Output the [x, y] coordinate of the center of the cell containing the given text.  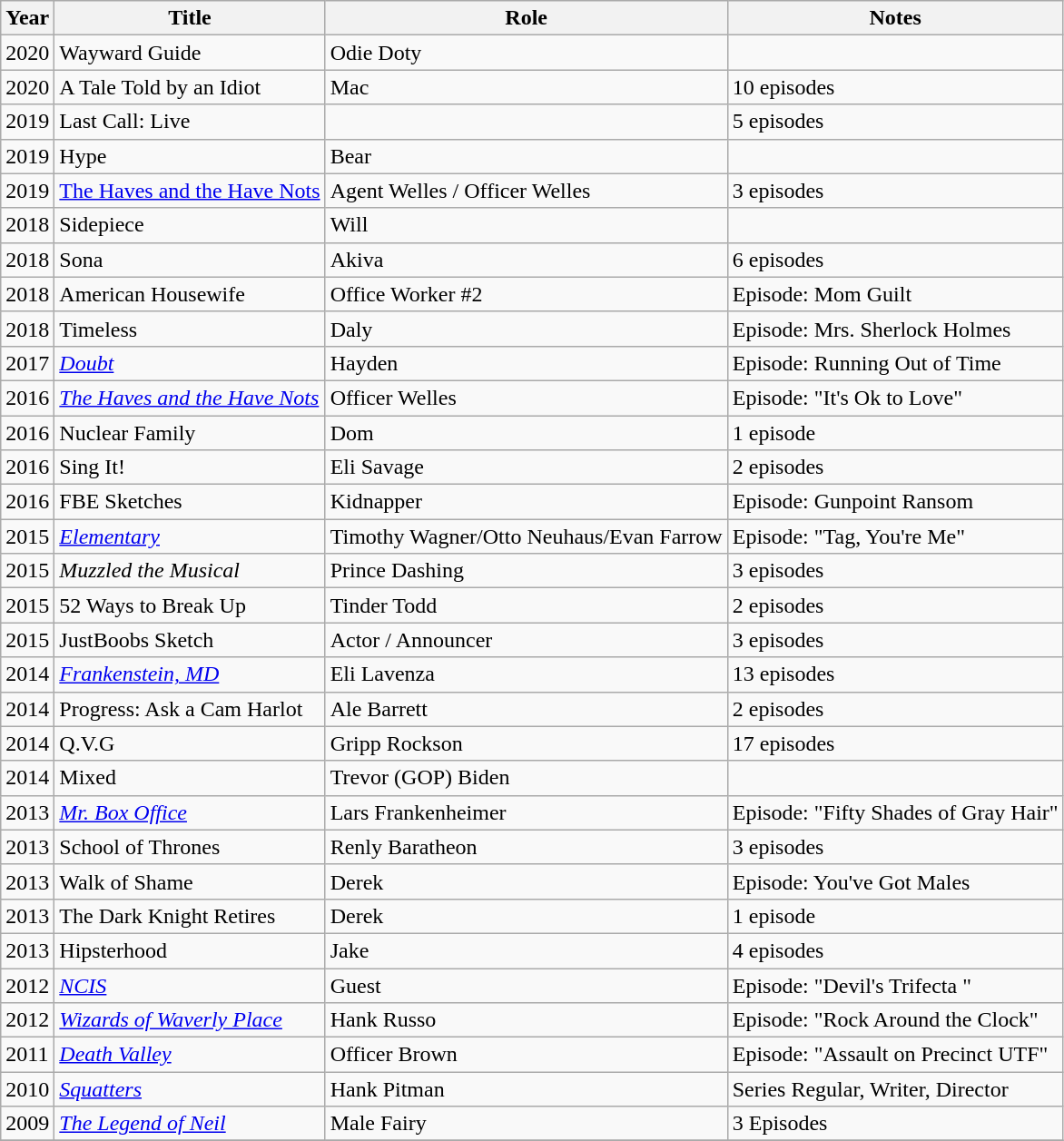
Wizards of Waverly Place [190, 1020]
Eli Savage [527, 467]
Will [527, 225]
Guest [527, 985]
Tinder Todd [527, 605]
Progress: Ask a Cam Harlot [190, 709]
Officer Welles [527, 398]
Hipsterhood [190, 950]
FBE Sketches [190, 502]
Hype [190, 156]
Mixed [190, 778]
Prince Dashing [527, 571]
Mac [527, 87]
Muzzled the Musical [190, 571]
Hank Russo [527, 1020]
Walk of Shame [190, 881]
Elementary [190, 536]
Episode: You've Got Males [895, 881]
Timothy Wagner/Otto Neuhaus/Evan Farrow [527, 536]
Episode: "Assault on Precinct UTF" [895, 1055]
Odie Doty [527, 53]
Episode: "Tag, You're Me" [895, 536]
Trevor (GOP) Biden [527, 778]
Male Fairy [527, 1124]
Office Worker #2 [527, 294]
3 Episodes [895, 1124]
School of Thrones [190, 847]
Episode: Running Out of Time [895, 363]
NCIS [190, 985]
Frankenstein, MD [190, 674]
The Dark Knight Retires [190, 916]
Episode: Gunpoint Ransom [895, 502]
Sing It! [190, 467]
2017 [27, 363]
Daly [527, 329]
5 episodes [895, 122]
Agent Welles / Officer Welles [527, 191]
Officer Brown [527, 1055]
Episode: Mrs. Sherlock Holmes [895, 329]
Role [527, 18]
Akiva [527, 260]
American Housewife [190, 294]
Eli Lavenza [527, 674]
10 episodes [895, 87]
Episode: "Rock Around the Clock" [895, 1020]
Nuclear Family [190, 433]
Timeless [190, 329]
Doubt [190, 363]
Death Valley [190, 1055]
4 episodes [895, 950]
17 episodes [895, 743]
Series Regular, Writer, Director [895, 1089]
2009 [27, 1124]
Ale Barrett [527, 709]
Episode: "Devil's Trifecta " [895, 985]
Notes [895, 18]
Hayden [527, 363]
Episode: "It's Ok to Love" [895, 398]
JustBoobs Sketch [190, 640]
Wayward Guide [190, 53]
Lars Frankenheimer [527, 812]
Jake [527, 950]
Renly Baratheon [527, 847]
Title [190, 18]
Gripp Rockson [527, 743]
2010 [27, 1089]
Actor / Announcer [527, 640]
Mr. Box Office [190, 812]
Squatters [190, 1089]
Sona [190, 260]
Last Call: Live [190, 122]
A Tale Told by an Idiot [190, 87]
Year [27, 18]
Episode: Mom Guilt [895, 294]
Q.V.G [190, 743]
Dom [527, 433]
52 Ways to Break Up [190, 605]
Bear [527, 156]
6 episodes [895, 260]
Sidepiece [190, 225]
13 episodes [895, 674]
The Legend of Neil [190, 1124]
2011 [27, 1055]
Episode: "Fifty Shades of Gray Hair" [895, 812]
Hank Pitman [527, 1089]
Kidnapper [527, 502]
